Determine the [x, y] coordinate at the center of the cell enclosing the given text.  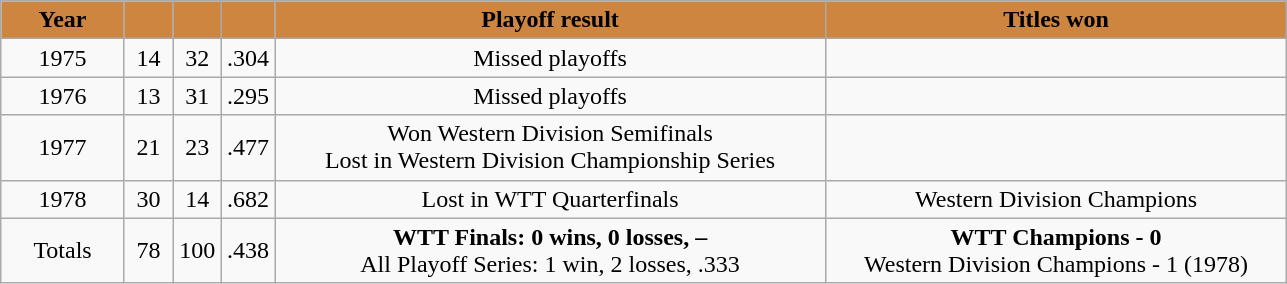
WTT Finals: 0 wins, 0 losses, –All Playoff Series: 1 win, 2 losses, .333 [550, 250]
1976 [63, 96]
.438 [248, 250]
Playoff result [550, 20]
31 [198, 96]
32 [198, 58]
Lost in WTT Quarterfinals [550, 199]
78 [148, 250]
.304 [248, 58]
30 [148, 199]
.477 [248, 148]
Year [63, 20]
.682 [248, 199]
1975 [63, 58]
23 [198, 148]
13 [148, 96]
100 [198, 250]
21 [148, 148]
Totals [63, 250]
1977 [63, 148]
WTT Champions - 0Western Division Champions - 1 (1978) [1056, 250]
.295 [248, 96]
Western Division Champions [1056, 199]
Won Western Division SemifinalsLost in Western Division Championship Series [550, 148]
Titles won [1056, 20]
1978 [63, 199]
